Return the [X, Y] coordinate for the center point of the cell that contains the specified text.  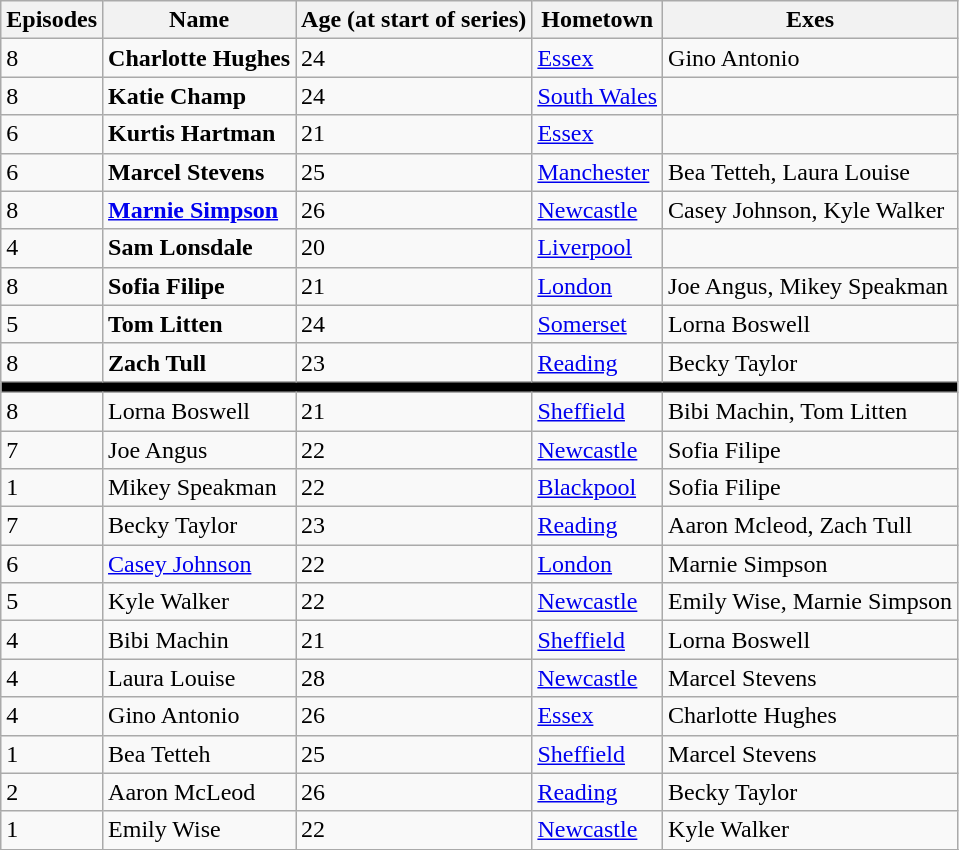
Kurtis Hartman [200, 134]
Bibi Machin [200, 640]
Hometown [598, 20]
Tom Litten [200, 324]
Bibi Machin, Tom Litten [810, 411]
Bea Tetteh, Laura Louise [810, 172]
Bea Tetteh [200, 754]
Casey Johnson, Kyle Walker [810, 210]
Laura Louise [200, 678]
20 [414, 248]
Name [200, 20]
Sam Lonsdale [200, 248]
Joe Angus, Mikey Speakman [810, 286]
Emily Wise [200, 830]
Age (at start of series) [414, 20]
Aaron Mcleod, Zach Tull [810, 526]
Zach Tull [200, 362]
Liverpool [598, 248]
Mikey Speakman [200, 488]
Joe Angus [200, 449]
Somerset [598, 324]
Casey Johnson [200, 564]
Manchester [598, 172]
Katie Champ [200, 96]
Exes [810, 20]
Blackpool [598, 488]
South Wales [598, 96]
Aaron McLeod [200, 792]
Episodes [52, 20]
2 [52, 792]
Emily Wise, Marnie Simpson [810, 602]
28 [414, 678]
